Detect which cell encompasses the target text, then output its [X, Y] center coordinate. 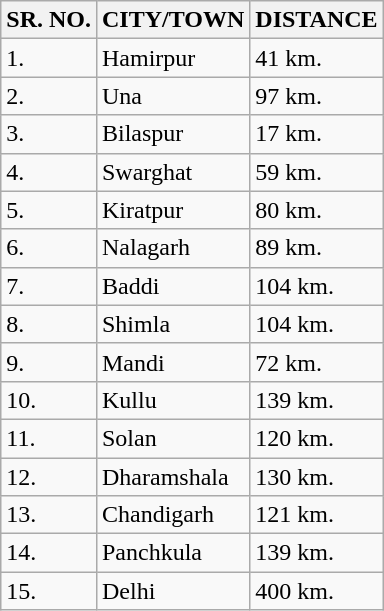
Bilaspur [172, 134]
8. [49, 324]
9. [49, 362]
10. [49, 400]
5. [49, 210]
72 km. [316, 362]
Panchkula [172, 553]
Una [172, 96]
80 km. [316, 210]
121 km. [316, 515]
Delhi [172, 591]
Solan [172, 438]
11. [49, 438]
7. [49, 286]
Dharamshala [172, 477]
Swarghat [172, 172]
97 km. [316, 96]
Shimla [172, 324]
120 km. [316, 438]
Kullu [172, 400]
17 km. [316, 134]
SR. NO. [49, 20]
DISTANCE [316, 20]
12. [49, 477]
Baddi [172, 286]
Chandigarh [172, 515]
1. [49, 58]
6. [49, 248]
89 km. [316, 248]
CITY/TOWN [172, 20]
Hamirpur [172, 58]
41 km. [316, 58]
14. [49, 553]
Kiratpur [172, 210]
4. [49, 172]
400 km. [316, 591]
Nalagarh [172, 248]
3. [49, 134]
Mandi [172, 362]
13. [49, 515]
130 km. [316, 477]
59 km. [316, 172]
2. [49, 96]
15. [49, 591]
